Locate the cell with the specified text and output its (X, Y) center coordinate. 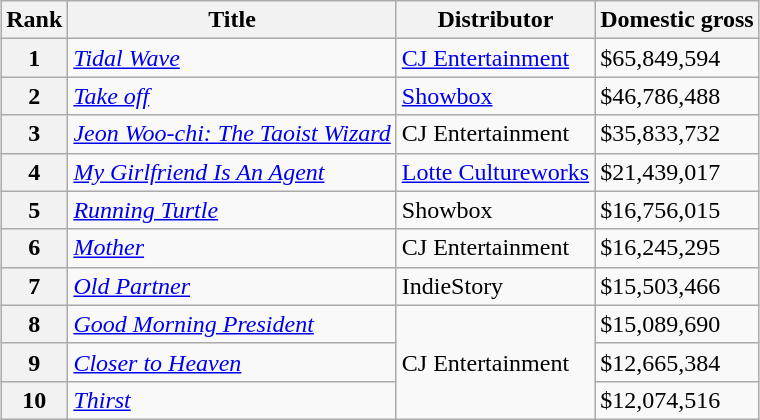
2 (34, 96)
$16,756,015 (678, 210)
7 (34, 286)
Old Partner (232, 286)
Running Turtle (232, 210)
$15,503,466 (678, 286)
10 (34, 400)
1 (34, 58)
3 (34, 134)
Jeon Woo-chi: The Taoist Wizard (232, 134)
My Girlfriend Is An Agent (232, 172)
$35,833,732 (678, 134)
IndieStory (495, 286)
$12,074,516 (678, 400)
8 (34, 324)
Take off (232, 96)
4 (34, 172)
$65,849,594 (678, 58)
Domestic gross (678, 20)
$21,439,017 (678, 172)
Mother (232, 248)
Tidal Wave (232, 58)
5 (34, 210)
$15,089,690 (678, 324)
Closer to Heaven (232, 362)
Thirst (232, 400)
Good Morning President (232, 324)
Title (232, 20)
$46,786,488 (678, 96)
6 (34, 248)
Lotte Cultureworks (495, 172)
$16,245,295 (678, 248)
Rank (34, 20)
$12,665,384 (678, 362)
9 (34, 362)
Distributor (495, 20)
